Determine the (x, y) coordinate at the center of the cell enclosing the given text.  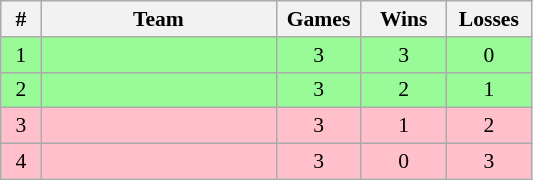
Team (158, 19)
Games (318, 19)
Wins (404, 19)
# (21, 19)
Losses (488, 19)
4 (21, 162)
